Output the (x, y) coordinate of the center of the cell containing the given text.  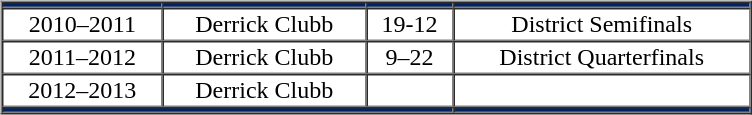
19-12 (410, 24)
2011–2012 (82, 58)
9–22 (410, 58)
District Quarterfinals (602, 58)
District Semifinals (602, 24)
2010–2011 (82, 24)
2012–2013 (82, 90)
